Output the [x, y] coordinate of the center of the cell containing the given text.  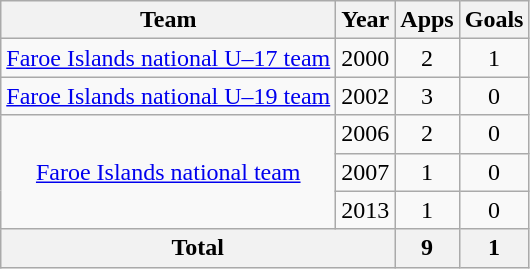
9 [427, 248]
Apps [427, 20]
Total [198, 248]
Goals [494, 20]
Team [168, 20]
Faroe Islands national U–19 team [168, 96]
2007 [366, 172]
2006 [366, 134]
Faroe Islands national U–17 team [168, 58]
3 [427, 96]
2000 [366, 58]
2002 [366, 96]
Faroe Islands national team [168, 172]
2013 [366, 210]
Year [366, 20]
